Locate the cell with the specified text and output its (x, y) center coordinate. 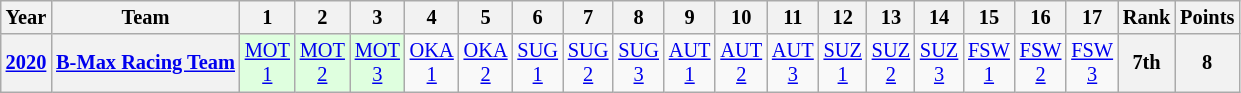
11 (793, 17)
FSW1 (989, 63)
12 (843, 17)
17 (1092, 17)
6 (537, 17)
7 (588, 17)
B-Max Racing Team (146, 63)
2 (322, 17)
1 (268, 17)
Year (26, 17)
AUT2 (741, 63)
SUZ3 (939, 63)
3 (378, 17)
MOT2 (322, 63)
13 (891, 17)
FSW2 (1041, 63)
SUG2 (588, 63)
AUT1 (690, 63)
14 (939, 17)
16 (1041, 17)
OKA2 (486, 63)
Rank (1146, 17)
5 (486, 17)
SUG1 (537, 63)
SUZ1 (843, 63)
AUT3 (793, 63)
2020 (26, 63)
10 (741, 17)
4 (432, 17)
Points (1207, 17)
SUG3 (638, 63)
7th (1146, 63)
MOT3 (378, 63)
OKA1 (432, 63)
SUZ2 (891, 63)
FSW3 (1092, 63)
Team (146, 17)
9 (690, 17)
MOT1 (268, 63)
15 (989, 17)
